Determine the (X, Y) coordinate at the center of the cell enclosing the given text.  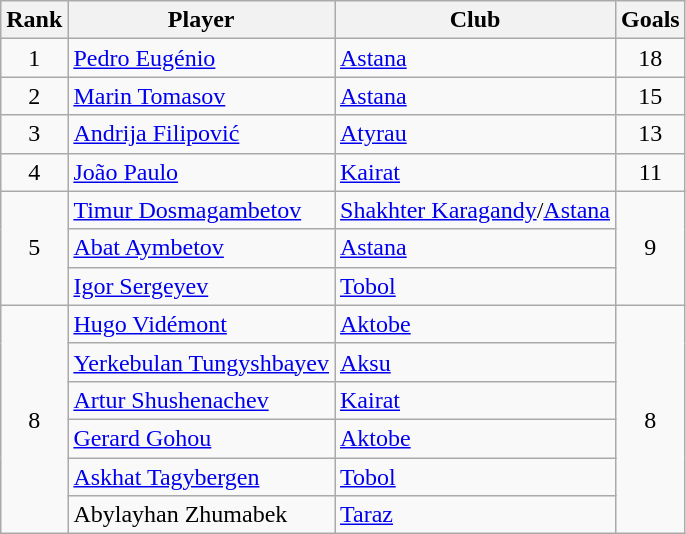
9 (650, 248)
Aksu (474, 362)
Andrija Filipović (202, 134)
3 (34, 134)
5 (34, 248)
13 (650, 134)
Yerkebulan Tungyshbayev (202, 362)
Pedro Eugénio (202, 58)
Hugo Vidémont (202, 324)
Rank (34, 20)
Club (474, 20)
Player (202, 20)
Timur Dosmagambetov (202, 210)
Marin Tomasov (202, 96)
Artur Shushenachev (202, 400)
4 (34, 172)
2 (34, 96)
Goals (650, 20)
Igor Sergeyev (202, 286)
Abylayhan Zhumabek (202, 515)
15 (650, 96)
Gerard Gohou (202, 438)
Atyrau (474, 134)
Taraz (474, 515)
18 (650, 58)
João Paulo (202, 172)
11 (650, 172)
Abat Aymbetov (202, 248)
Askhat Tagybergen (202, 477)
1 (34, 58)
Shakhter Karagandy/Astana (474, 210)
